Return the (X, Y) coordinate for the center point of the cell that contains the specified text.  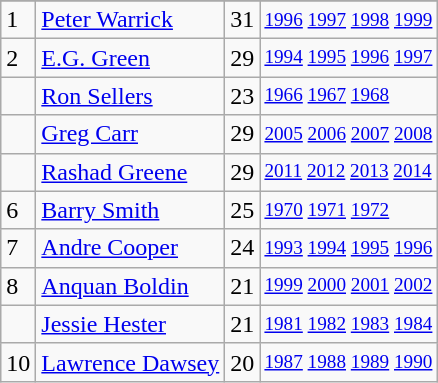
Jessie Hester (130, 324)
Barry Smith (130, 210)
2 (18, 58)
23 (242, 96)
Peter Warrick (130, 20)
1966 1967 1968 (348, 96)
6 (18, 210)
1999 2000 2001 2002 (348, 286)
1993 1994 1995 1996 (348, 248)
E.G. Green (130, 58)
25 (242, 210)
1996 1997 1998 1999 (348, 20)
1981 1982 1983 1984 (348, 324)
Greg Carr (130, 134)
Rashad Greene (130, 172)
7 (18, 248)
Andre Cooper (130, 248)
Ron Sellers (130, 96)
8 (18, 286)
1994 1995 1996 1997 (348, 58)
1970 1971 1972 (348, 210)
10 (18, 362)
1 (18, 20)
1987 1988 1989 1990 (348, 362)
24 (242, 248)
2011 2012 2013 2014 (348, 172)
31 (242, 20)
20 (242, 362)
2005 2006 2007 2008 (348, 134)
Lawrence Dawsey (130, 362)
Anquan Boldin (130, 286)
